Find where the given text appears and provide that cell's center as [X, Y] coordinate. 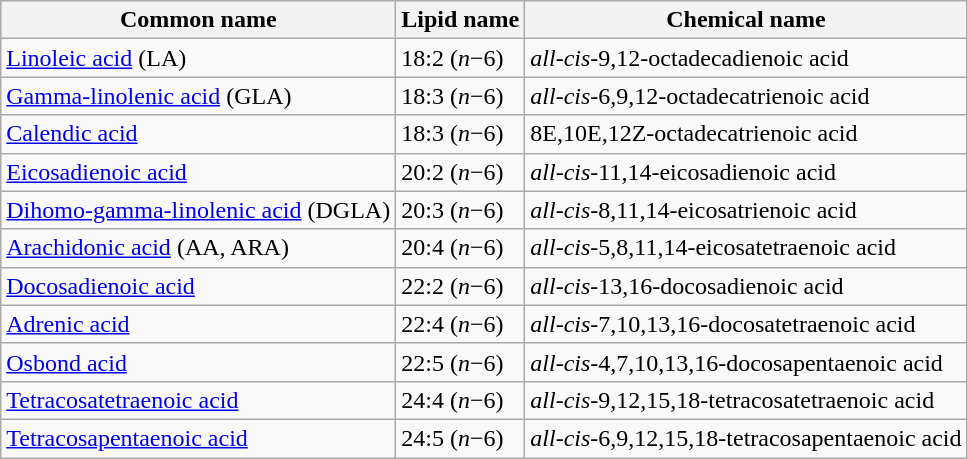
Osbond acid [198, 362]
Adrenic acid [198, 324]
Tetracosapentaenoic acid [198, 438]
all-cis-4,7,10,13,16-docosapentaenoic acid [746, 362]
all-cis-9,12,15,18-tetracosatetraenoic acid [746, 400]
Linoleic acid (LA) [198, 58]
all-cis-13,16-docosadienoic acid [746, 286]
Gamma-linolenic acid (GLA) [198, 96]
all-cis-6,9,12-octadecatrienoic acid [746, 96]
all-cis-9,12-octadecadienoic acid [746, 58]
all-cis-7,10,13,16-docosatetraenoic acid [746, 324]
18:2 (n−6) [460, 58]
all-cis-11,14-eicosadienoic acid [746, 172]
all-cis-6,9,12,15,18-tetracosapentaenoic acid [746, 438]
22:2 (n−6) [460, 286]
24:5 (n−6) [460, 438]
Calendic acid [198, 134]
Tetracosatetraenoic acid [198, 400]
20:2 (n−6) [460, 172]
24:4 (n−6) [460, 400]
8E,10E,12Z-octadecatrienoic acid [746, 134]
22:5 (n−6) [460, 362]
22:4 (n−6) [460, 324]
Lipid name [460, 20]
all-cis-5,8,11,14-eicosatetraenoic acid [746, 248]
Common name [198, 20]
Eicosadienoic acid [198, 172]
Chemical name [746, 20]
Arachidonic acid (AA, ARA) [198, 248]
Docosadienoic acid [198, 286]
all-cis-8,11,14-eicosatrienoic acid [746, 210]
20:3 (n−6) [460, 210]
Dihomo-gamma-linolenic acid (DGLA) [198, 210]
20:4 (n−6) [460, 248]
